Detect which cell encompasses the target text, then output its [X, Y] center coordinate. 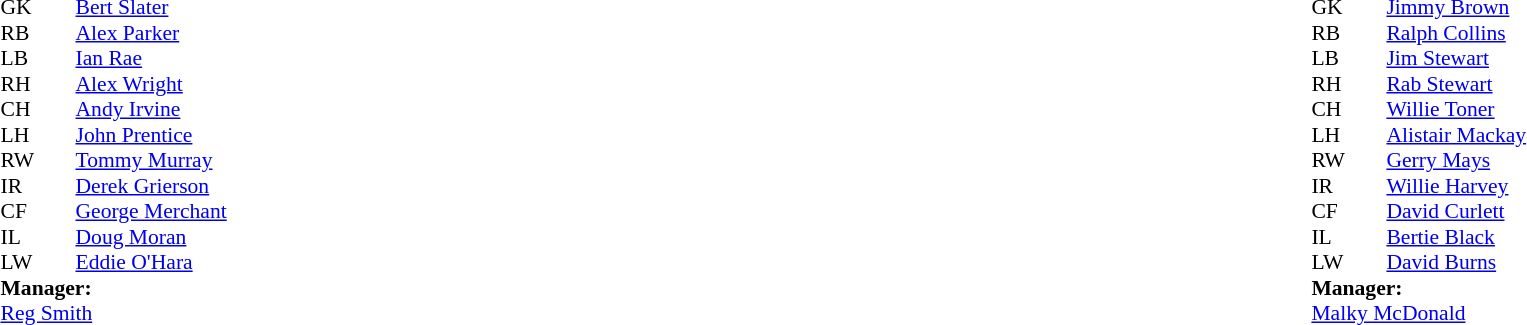
Tommy Murray [152, 161]
Derek Grierson [152, 186]
Doug Moran [152, 237]
David Curlett [1456, 211]
Jim Stewart [1456, 59]
Alex Wright [152, 84]
Willie Toner [1456, 109]
Willie Harvey [1456, 186]
Alex Parker [152, 33]
Ralph Collins [1456, 33]
Eddie O'Hara [152, 263]
Ian Rae [152, 59]
John Prentice [152, 135]
George Merchant [152, 211]
David Burns [1456, 263]
Bertie Black [1456, 237]
Andy Irvine [152, 109]
Rab Stewart [1456, 84]
Alistair Mackay [1456, 135]
Gerry Mays [1456, 161]
